Output the [x, y] coordinate of the center of the cell containing the given text.  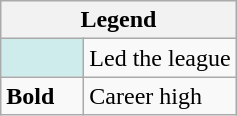
Led the league [160, 58]
Bold [42, 96]
Career high [160, 96]
Legend [118, 20]
